For the text-containing cell, return its midpoint in [X, Y] coordinate format. 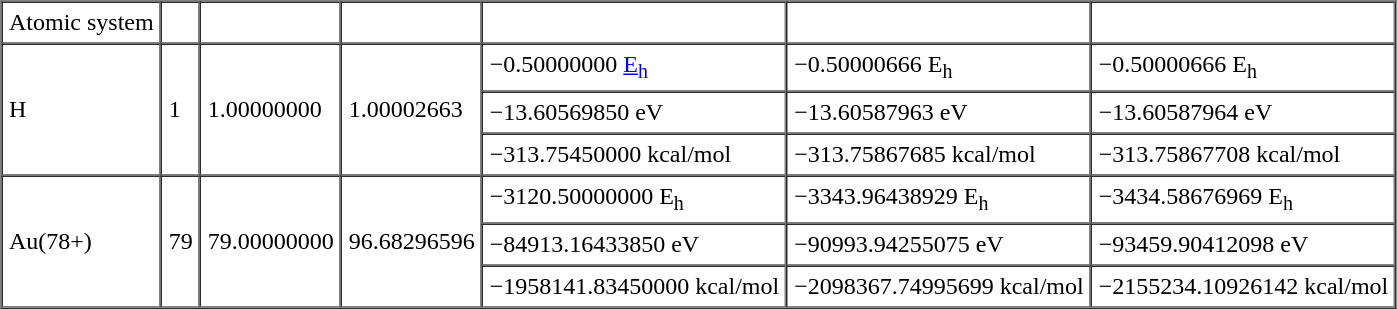
−3343.96438929 Eh [940, 200]
H [82, 110]
−90993.94255075 eV [940, 245]
−13.60569850 eV [634, 113]
−3434.58676969 Eh [1244, 200]
−13.60587963 eV [940, 113]
−2155234.10926142 kcal/mol [1244, 287]
1 [180, 110]
−93459.90412098 eV [1244, 245]
−313.75450000 kcal/mol [634, 155]
−13.60587964 eV [1244, 113]
96.68296596 [412, 242]
Atomic system [82, 23]
79.00000000 [270, 242]
Au(78+) [82, 242]
−1958141.83450000 kcal/mol [634, 287]
−313.75867708 kcal/mol [1244, 155]
−3120.50000000 Eh [634, 200]
−2098367.74995699 kcal/mol [940, 287]
−84913.16433850 eV [634, 245]
−313.75867685 kcal/mol [940, 155]
1.00000000 [270, 110]
79 [180, 242]
−0.50000000 Eh [634, 68]
1.00002663 [412, 110]
